Return the [X, Y] coordinate for the center point of the cell that contains the specified text.  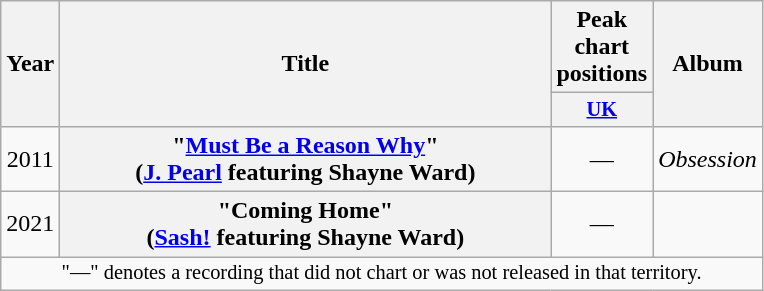
"Must Be a Reason Why"(J. Pearl featuring Shayne Ward) [306, 158]
"Coming Home"(Sash! featuring Shayne Ward) [306, 224]
Year [30, 64]
2011 [30, 158]
2021 [30, 224]
UK [602, 110]
"—" denotes a recording that did not chart or was not released in that territory. [382, 274]
Peak chart positions [602, 47]
Title [306, 64]
Album [708, 64]
Obsession [708, 158]
